Determine the [x, y] coordinate at the center of the cell enclosing the given text.  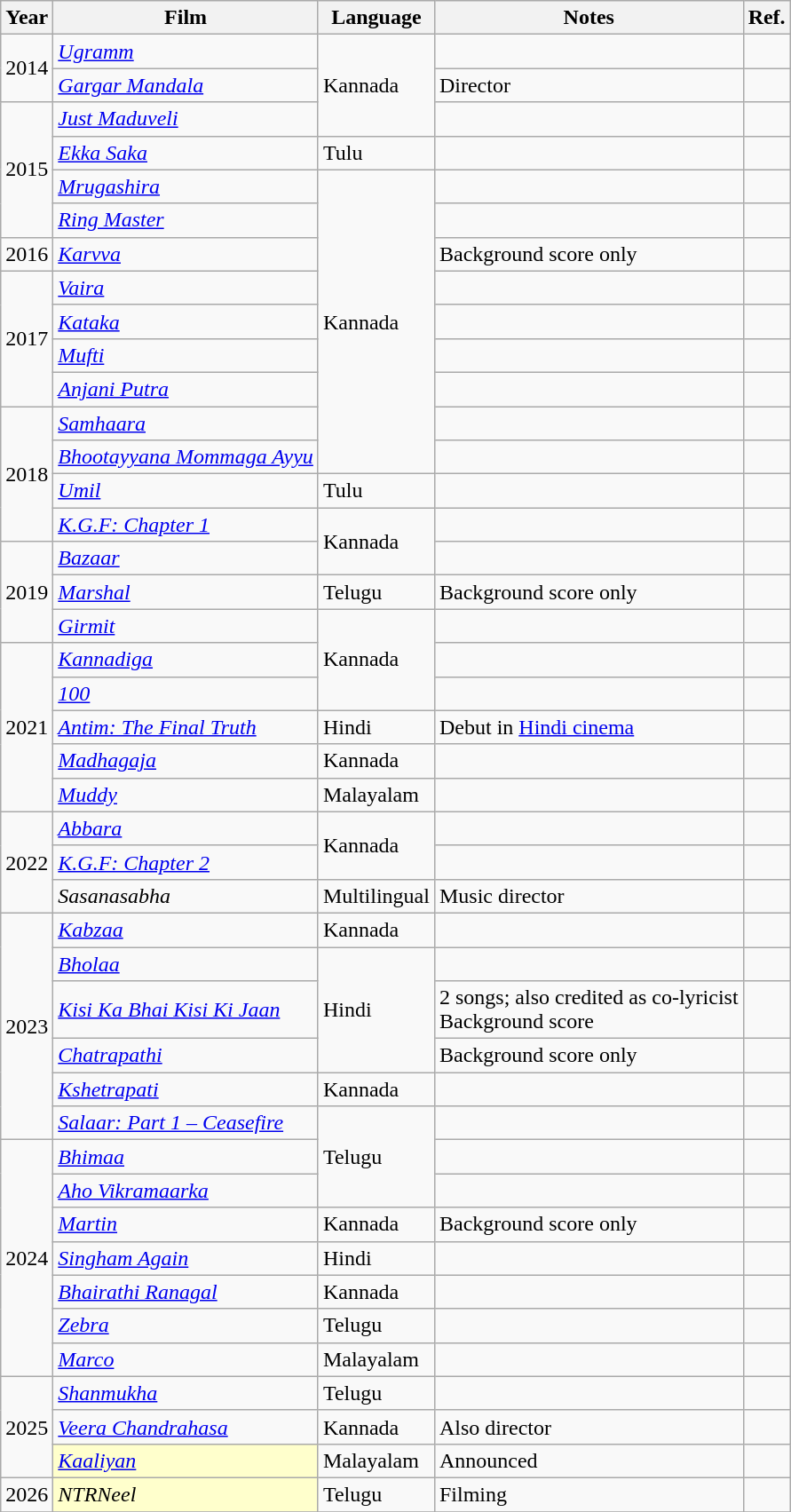
Umil [186, 491]
Bhootayyana Mommaga Ayyu [186, 457]
Abbara [186, 828]
Kannadiga [186, 660]
2026 [27, 1494]
2023 [27, 1026]
2025 [27, 1427]
Madhagaja [186, 761]
Just Maduveli [186, 119]
Shanmukha [186, 1393]
Kataka [186, 321]
Ref. [767, 18]
Director [589, 85]
2021 [27, 727]
Singham Again [186, 1258]
Film [186, 18]
Language [376, 18]
Vaira [186, 288]
Aho Vikramaarka [186, 1191]
2 songs; also credited as co-lyricist Background score [589, 1010]
Kshetrapati [186, 1089]
Kisi Ka Bhai Kisi Ki Jaan [186, 1010]
2024 [27, 1258]
Martin [186, 1224]
Also director [589, 1427]
Announced [589, 1461]
K.G.F: Chapter 1 [186, 525]
Samhaara [186, 424]
Ring Master [186, 220]
Bhimaa [186, 1157]
Notes [589, 18]
Girmit [186, 626]
Marco [186, 1359]
100 [186, 693]
Karvva [186, 254]
Filming [589, 1494]
Sasanasabha [186, 896]
Multilingual [376, 896]
Anjani Putra [186, 389]
2022 [27, 862]
K.G.F: Chapter 2 [186, 862]
Zebra [186, 1326]
Bazaar [186, 558]
Kabzaa [186, 930]
Antim: The Final Truth [186, 727]
Debut in Hindi cinema [589, 727]
2017 [27, 338]
Ekka Saka [186, 153]
Salaar: Part 1 – Ceasefire [186, 1123]
Gargar Mandala [186, 85]
2014 [27, 68]
Mrugashira [186, 186]
Music director [589, 896]
Bholaa [186, 963]
Marshal [186, 592]
Ugramm [186, 51]
Veera Chandrahasa [186, 1427]
2018 [27, 474]
2015 [27, 170]
Year [27, 18]
Muddy [186, 795]
Kaaliyan [186, 1461]
2019 [27, 592]
2016 [27, 254]
NTRNeel [186, 1494]
Mufti [186, 355]
Chatrapathi [186, 1056]
Bhairathi Ranagal [186, 1292]
